Pinpoint the cell where the given text exists, returning its (X, Y) midpoint coordinate. 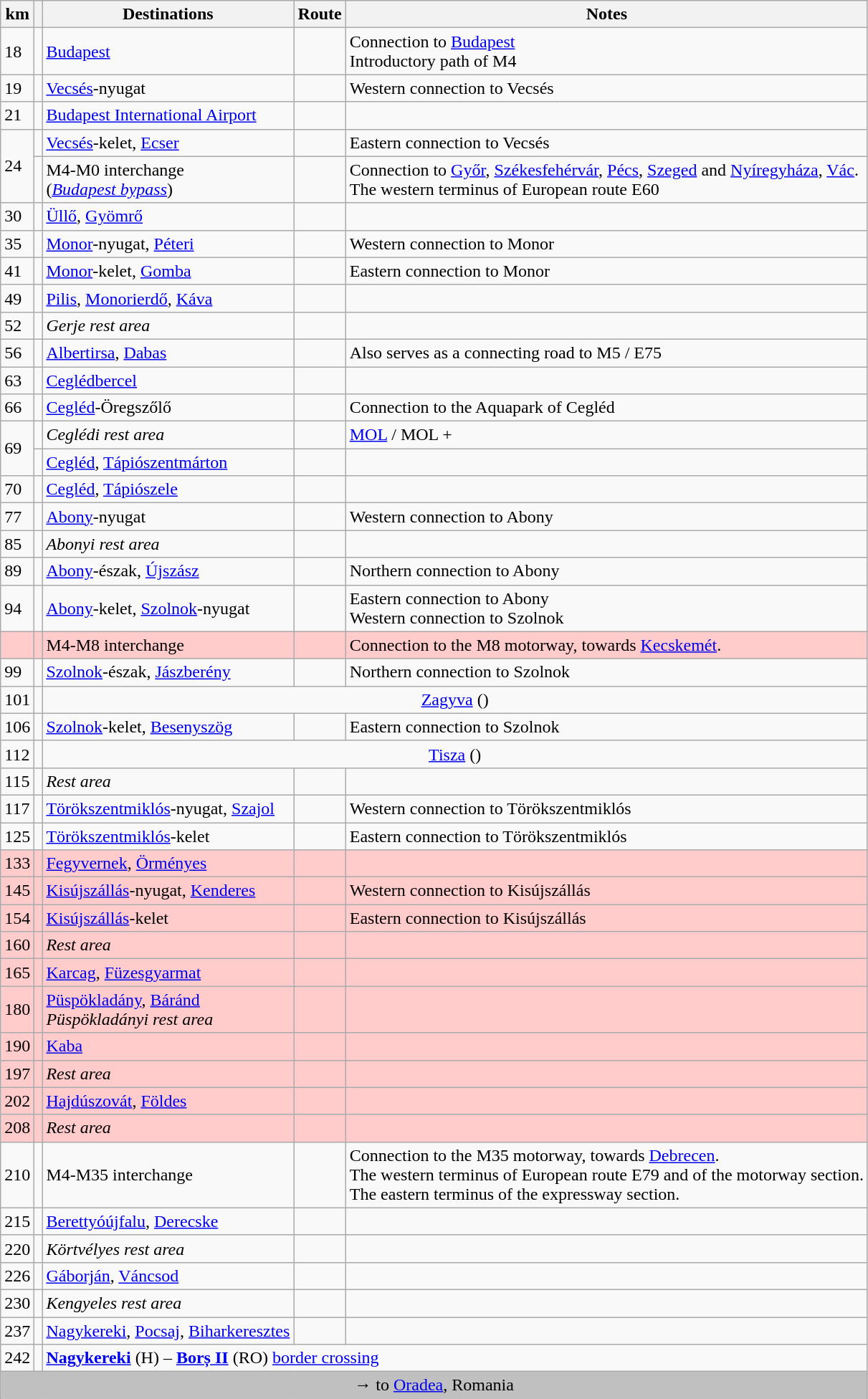
Abonyi rest area (168, 544)
Abony-nyugat (168, 517)
Budapest (168, 52)
69 (17, 449)
70 (17, 490)
210 (17, 1175)
km (17, 14)
226 (17, 1276)
Western connection to Abony (606, 517)
Western connection to Törökszentmiklós (606, 808)
Monor-nyugat, Péteri (168, 244)
Albertirsa, Dabas (168, 353)
49 (17, 298)
77 (17, 517)
Notes (606, 14)
Eastern connection to Vecsés (606, 143)
M4-M0 interchange(Budapest bypass) (168, 179)
Nagykereki (H) – Borș II (RO) border crossing (455, 1358)
Üllő, Gyömrő (168, 216)
106 (17, 727)
Vecsés-nyugat (168, 88)
M4-M35 interchange (168, 1175)
190 (17, 1046)
Kisújszállás-kelet (168, 918)
125 (17, 836)
Szolnok-észak, Jászberény (168, 672)
112 (17, 754)
Eastern connection to Kisújszállás (606, 918)
Törökszentmiklós-nyugat, Szajol (168, 808)
Eastern connection to Törökszentmiklós (606, 836)
Nagykereki, Pocsaj, Biharkeresztes (168, 1331)
41 (17, 271)
115 (17, 781)
208 (17, 1128)
18 (17, 52)
Hajdúszovát, Földes (168, 1101)
Western connection to Vecsés (606, 88)
145 (17, 891)
Ceglédbercel (168, 381)
56 (17, 353)
Kaba (168, 1046)
Route (320, 14)
Törökszentmiklós-kelet (168, 836)
63 (17, 381)
Northern connection to Szolnok (606, 672)
101 (17, 699)
Pilis, Monorierdő, Káva (168, 298)
→ to Oradea, Romania (434, 1385)
Abony-kelet, Szolnok-nyugat (168, 608)
Cegléd-Öregszőlő (168, 408)
Fegyvernek, Örményes (168, 864)
Püspökladány, BárándPüspökladányi rest area (168, 1009)
Northern connection to Abony (606, 571)
94 (17, 608)
242 (17, 1358)
Destinations (168, 14)
21 (17, 115)
154 (17, 918)
202 (17, 1101)
215 (17, 1221)
19 (17, 88)
220 (17, 1248)
165 (17, 973)
Karcag, Füzesgyarmat (168, 973)
Connection to the Aquapark of Cegléd (606, 408)
MOL / MOL + (606, 435)
Western connection to Monor (606, 244)
180 (17, 1009)
Monor-kelet, Gomba (168, 271)
Connection to BudapestIntroductory path of M4 (606, 52)
230 (17, 1303)
Vecsés-kelet, Ecser (168, 143)
Eastern connection to Monor (606, 271)
160 (17, 945)
Western connection to Kisújszállás (606, 891)
Cegléd, Tápiószentmárton (168, 462)
Gerje rest area (168, 325)
99 (17, 672)
30 (17, 216)
Connection to Győr, Székesfehérvár, Pécs, Szeged and Nyíregyháza, Vác.The western terminus of European route E60 (606, 179)
Cegléd, Tápiószele (168, 490)
Abony-észak, Újszász (168, 571)
35 (17, 244)
Szolnok-kelet, Besenyszög (168, 727)
Kisújszállás-nyugat, Kenderes (168, 891)
Ceglédi rest area (168, 435)
Gáborján, Váncsod (168, 1276)
Berettyóújfalu, Derecske (168, 1221)
Connection to the M8 motorway, towards Kecskemét. (606, 645)
Eastern connection to AbonyWestern connection to Szolnok (606, 608)
117 (17, 808)
133 (17, 864)
Kengyeles rest area (168, 1303)
89 (17, 571)
237 (17, 1331)
Körtvélyes rest area (168, 1248)
Also serves as a connecting road to M5 / E75 (606, 353)
66 (17, 408)
Eastern connection to Szolnok (606, 727)
M4-M8 interchange (168, 645)
Budapest International Airport (168, 115)
Zagyva () (455, 699)
Tisza () (455, 754)
24 (17, 166)
52 (17, 325)
197 (17, 1074)
85 (17, 544)
